Scan for the cell matching the given text and deliver its (x, y) coordinate at center. 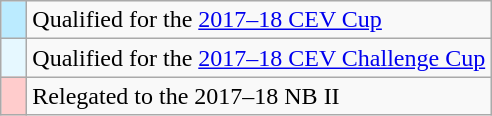
Qualified for the 2017–18 CEV Challenge Cup (259, 58)
Relegated to the 2017–18 NB II (259, 96)
Qualified for the 2017–18 CEV Cup (259, 20)
